Locate the cell with the specified text and output its (x, y) center coordinate. 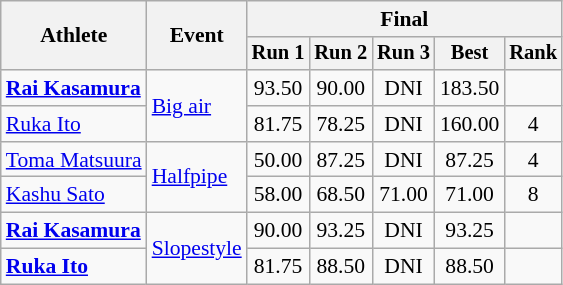
Slopestyle (197, 248)
160.00 (470, 124)
Run 2 (340, 54)
Toma Matsuura (74, 160)
78.25 (340, 124)
68.50 (340, 195)
Final (404, 19)
8 (533, 195)
58.00 (278, 195)
Run 3 (404, 54)
Kashu Sato (74, 195)
Run 1 (278, 54)
Athlete (74, 36)
Halfpipe (197, 178)
Big air (197, 106)
93.50 (278, 88)
Best (470, 54)
Rank (533, 54)
Event (197, 36)
50.00 (278, 160)
183.50 (470, 88)
